Locate the cell with the specified text and output its [x, y] center coordinate. 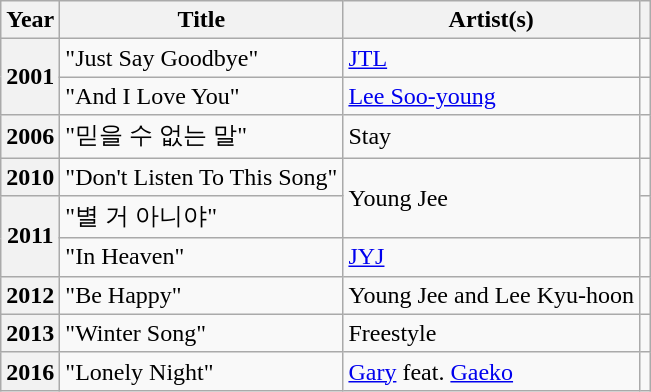
"Be Happy" [202, 295]
Gary feat. Gaeko [492, 371]
2013 [30, 333]
"별 거 아니야" [202, 218]
Stay [492, 136]
"Just Say Goodbye" [202, 58]
2016 [30, 371]
Freestyle [492, 333]
Artist(s) [492, 20]
JYJ [492, 257]
"Lonely Night" [202, 371]
2011 [30, 236]
2010 [30, 177]
"And I Love You" [202, 96]
Young Jee [492, 198]
"Winter Song" [202, 333]
JTL [492, 58]
Title [202, 20]
"Don't Listen To This Song" [202, 177]
2012 [30, 295]
Young Jee and Lee Kyu-hoon [492, 295]
Year [30, 20]
2001 [30, 77]
"믿을 수 없는 말" [202, 136]
Lee Soo-young [492, 96]
2006 [30, 136]
"In Heaven" [202, 257]
